Detect which cell encompasses the target text, then output its (X, Y) center coordinate. 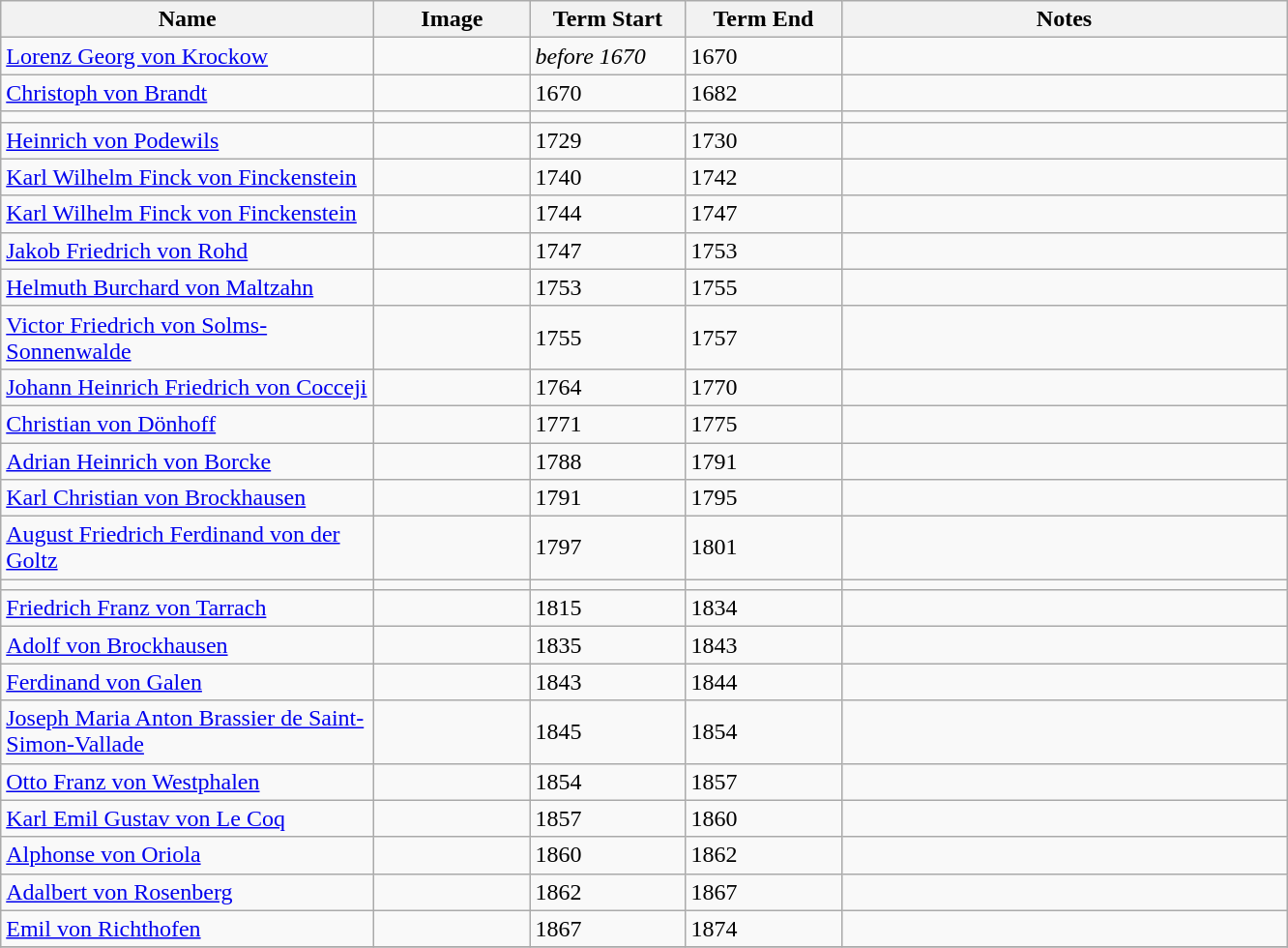
1757 (764, 337)
1835 (607, 645)
Term Start (607, 19)
1764 (607, 387)
Adalbert von Rosenberg (188, 892)
Helmuth Burchard von Maltzahn (188, 287)
Otto Franz von Westphalen (188, 782)
1775 (764, 424)
1771 (607, 424)
Johann Heinrich Friedrich von Cocceji (188, 387)
Christian von Dönhoff (188, 424)
Karl Emil Gustav von Le Coq (188, 818)
1788 (607, 461)
Jakob Friedrich von Rohd (188, 251)
Victor Friedrich von Solms-Sonnenwalde (188, 337)
1744 (607, 214)
August Friedrich Ferdinand von der Goltz (188, 548)
1795 (764, 498)
1874 (764, 929)
Karl Christian von Brockhausen (188, 498)
Alphonse von Oriola (188, 855)
1801 (764, 548)
Ferdinand von Galen (188, 682)
1730 (764, 140)
1770 (764, 387)
Emil von Richthofen (188, 929)
Lorenz Georg von Krockow (188, 56)
Heinrich von Podewils (188, 140)
1682 (764, 93)
1834 (764, 608)
Adrian Heinrich von Borcke (188, 461)
Joseph Maria Anton Brassier de Saint-Simon-Vallade (188, 731)
1742 (764, 177)
Name (188, 19)
1797 (607, 548)
Christoph von Brandt (188, 93)
Term End (764, 19)
before 1670 (607, 56)
1740 (607, 177)
Notes (1064, 19)
1845 (607, 731)
1815 (607, 608)
1729 (607, 140)
Image (453, 19)
Adolf von Brockhausen (188, 645)
1844 (764, 682)
Friedrich Franz von Tarrach (188, 608)
